Identify which cell holds the provided text, then report its (x, y) central coordinate. 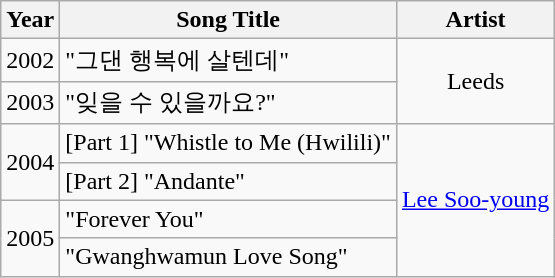
Artist (475, 20)
Song Title (228, 20)
2005 (30, 238)
"잊을 수 있을까요?" (228, 102)
Leeds (475, 82)
"Gwanghwamun Love Song" (228, 257)
"그댄 행복에 살텐데" (228, 60)
2002 (30, 60)
[Part 1] "Whistle to Me (Hwilili)" (228, 143)
[Part 2] "Andante" (228, 181)
Lee Soo-young (475, 200)
Year (30, 20)
2004 (30, 162)
"Forever You" (228, 219)
2003 (30, 102)
